Determine the [x, y] coordinate at the center of the cell enclosing the given text.  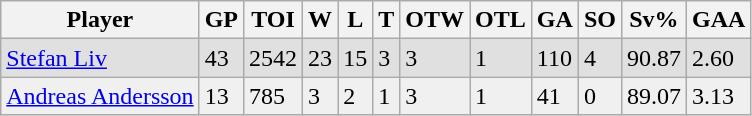
Sv% [654, 20]
GA [554, 20]
15 [356, 58]
2.60 [718, 58]
0 [600, 96]
89.07 [654, 96]
T [386, 20]
4 [600, 58]
GP [221, 20]
OTL [501, 20]
13 [221, 96]
43 [221, 58]
2542 [274, 58]
41 [554, 96]
OTW [435, 20]
Stefan Liv [100, 58]
SO [600, 20]
2 [356, 96]
TOI [274, 20]
110 [554, 58]
785 [274, 96]
GAA [718, 20]
Player [100, 20]
W [320, 20]
3.13 [718, 96]
L [356, 20]
90.87 [654, 58]
Andreas Andersson [100, 96]
23 [320, 58]
